Capture the cell that displays the provided text and extract its (X, Y) central coordinate. 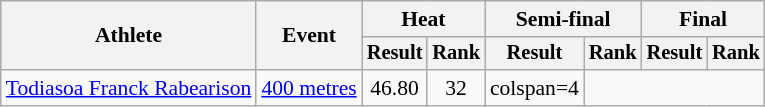
400 metres (308, 88)
Semi-final (564, 19)
colspan=4 (534, 88)
Final (704, 19)
46.80 (395, 88)
32 (456, 88)
Heat (424, 19)
Todiasoa Franck Rabearison (129, 88)
Athlete (129, 36)
Event (308, 36)
